Locate the cell with the specified text and output its [x, y] center coordinate. 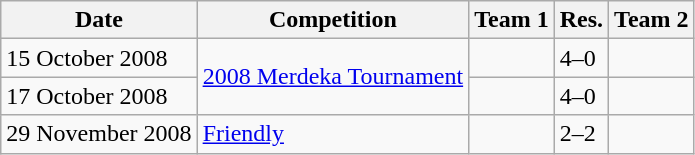
Team 2 [652, 20]
Date [99, 20]
Friendly [333, 134]
Competition [333, 20]
17 October 2008 [99, 96]
29 November 2008 [99, 134]
Res. [581, 20]
Team 1 [512, 20]
2008 Merdeka Tournament [333, 77]
15 October 2008 [99, 58]
2–2 [581, 134]
